Locate the cell with the specified text and output its [x, y] center coordinate. 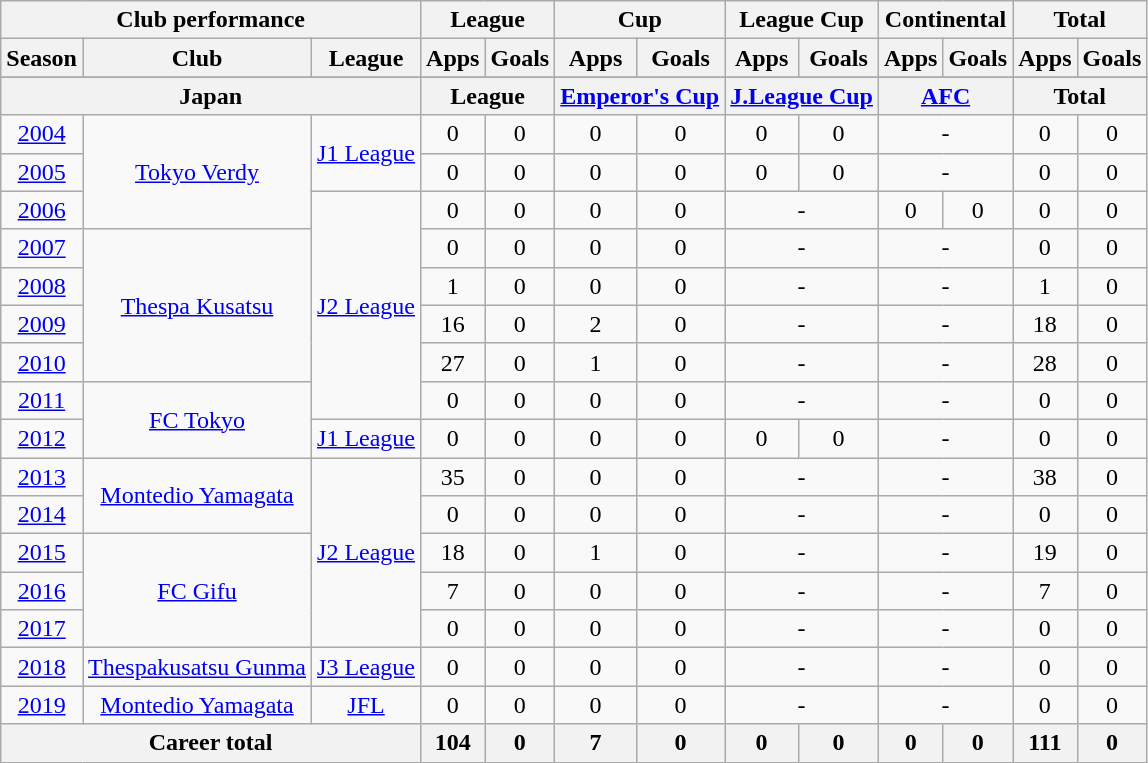
Tokyo Verdy [196, 172]
Season [42, 58]
28 [1045, 362]
2010 [42, 362]
2015 [42, 553]
Club performance [211, 20]
Japan [211, 96]
27 [453, 362]
2006 [42, 210]
2019 [42, 705]
2016 [42, 591]
2011 [42, 400]
FC Tokyo [196, 419]
2007 [42, 248]
Club [196, 58]
2017 [42, 629]
2005 [42, 172]
Cup [640, 20]
J3 League [366, 667]
2018 [42, 667]
2009 [42, 324]
FC Gifu [196, 591]
Thespa Kusatsu [196, 305]
35 [453, 477]
AFC [945, 96]
2013 [42, 477]
Thespakusatsu Gunma [196, 667]
2 [596, 324]
J.League Cup [802, 96]
League Cup [802, 20]
Career total [211, 743]
104 [453, 743]
19 [1045, 553]
111 [1045, 743]
2008 [42, 286]
Emperor's Cup [640, 96]
JFL [366, 705]
2004 [42, 134]
2012 [42, 438]
38 [1045, 477]
Continental [945, 20]
2014 [42, 515]
16 [453, 324]
